Provide the [x, y] coordinate of the cell's center where the given text is located.  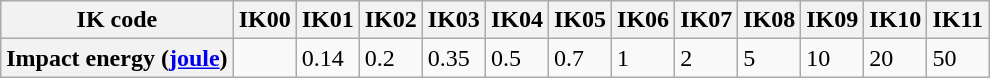
0.5 [516, 58]
IK09 [832, 20]
20 [896, 58]
IK02 [390, 20]
1 [644, 58]
IK08 [770, 20]
IK04 [516, 20]
IK07 [706, 20]
IK10 [896, 20]
5 [770, 58]
IK00 [264, 20]
IK code [117, 20]
50 [958, 58]
IK03 [454, 20]
0.2 [390, 58]
0.35 [454, 58]
0.14 [328, 58]
0.7 [580, 58]
2 [706, 58]
10 [832, 58]
IK05 [580, 20]
IK11 [958, 20]
IK06 [644, 20]
Impact energy (joule) [117, 58]
IK01 [328, 20]
